For the text-containing cell, return its midpoint in [X, Y] coordinate format. 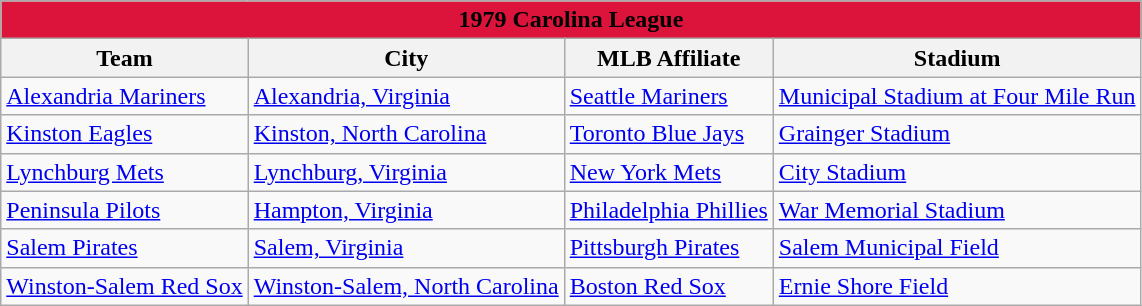
Alexandria, Virginia [406, 96]
Lynchburg, Virginia [406, 172]
Salem, Virginia [406, 248]
Pittsburgh Pirates [668, 248]
Hampton, Virginia [406, 210]
1979 Carolina League [571, 20]
Grainger Stadium [957, 134]
City Stadium [957, 172]
Winston-Salem, North Carolina [406, 286]
Ernie Shore Field [957, 286]
Stadium [957, 58]
Kinston Eagles [124, 134]
New York Mets [668, 172]
Kinston, North Carolina [406, 134]
Seattle Mariners [668, 96]
MLB Affiliate [668, 58]
Salem Municipal Field [957, 248]
Lynchburg Mets [124, 172]
Boston Red Sox [668, 286]
Alexandria Mariners [124, 96]
Toronto Blue Jays [668, 134]
Salem Pirates [124, 248]
War Memorial Stadium [957, 210]
Peninsula Pilots [124, 210]
City [406, 58]
Team [124, 58]
Municipal Stadium at Four Mile Run [957, 96]
Philadelphia Phillies [668, 210]
Winston-Salem Red Sox [124, 286]
